Pinpoint the cell where the given text exists, returning its [x, y] midpoint coordinate. 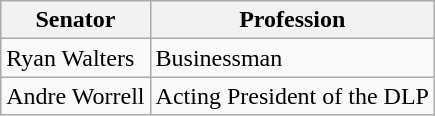
Acting President of the DLP [292, 96]
Profession [292, 20]
Ryan Walters [76, 58]
Andre Worrell [76, 96]
Senator [76, 20]
Businessman [292, 58]
